Search for the cell housing the specified text and yield its [X, Y] center coordinate. 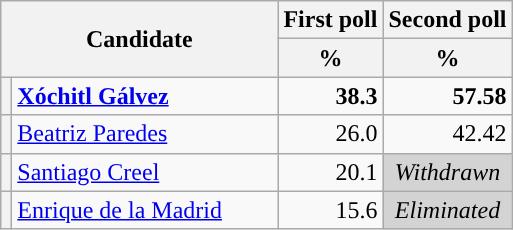
20.1 [330, 172]
Xóchitl Gálvez [145, 96]
Beatriz Paredes [145, 134]
Eliminated [448, 210]
Enrique de la Madrid [145, 210]
15.6 [330, 210]
26.0 [330, 134]
42.42 [448, 134]
57.58 [448, 96]
First poll [330, 20]
Candidate [140, 39]
Santiago Creel [145, 172]
Withdrawn [448, 172]
Second poll [448, 20]
38.3 [330, 96]
